Determine the [x, y] coordinate at the center of the cell enclosing the given text.  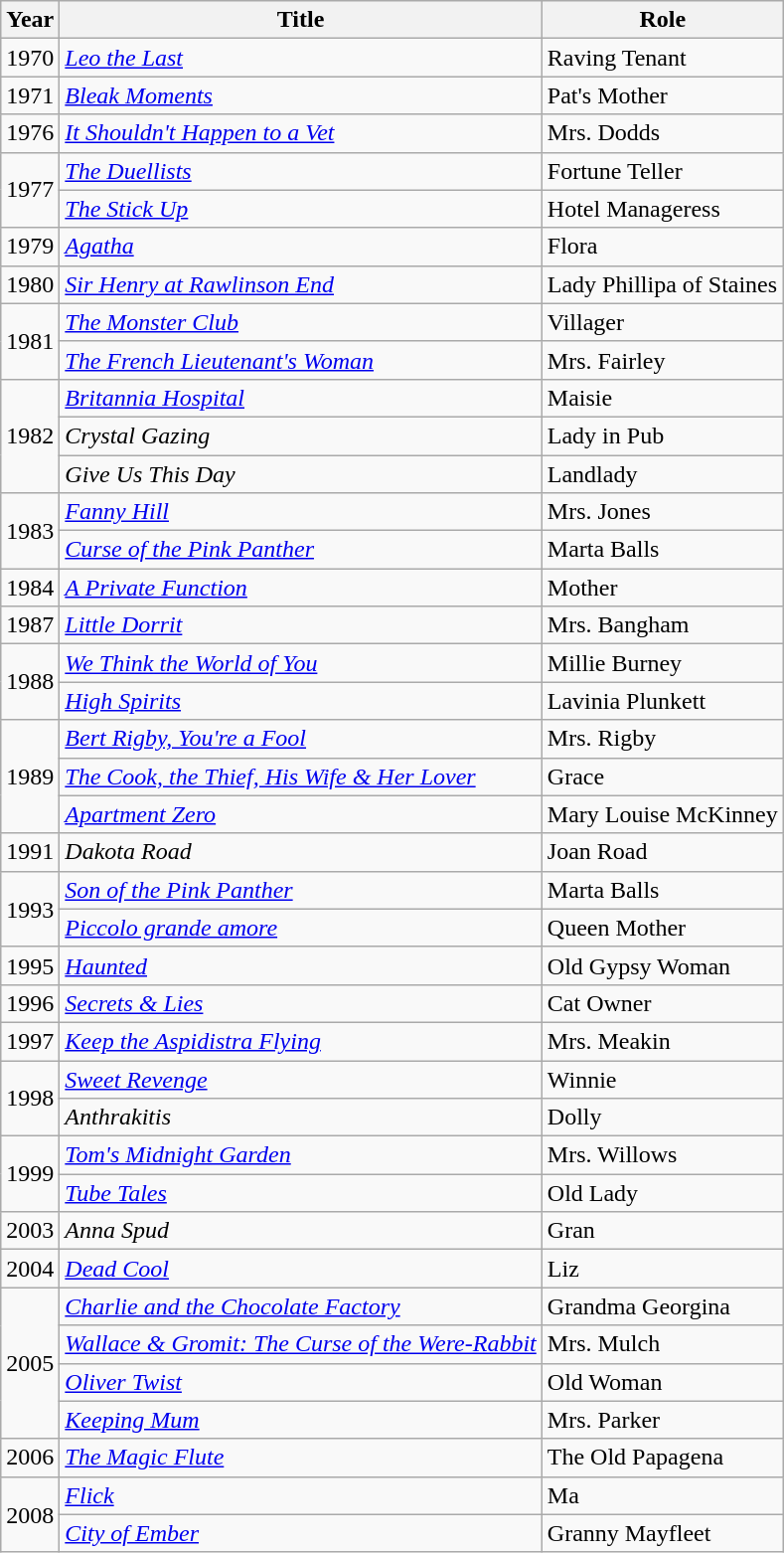
Wallace & Gromit: The Curse of the Were-Rabbit [300, 1344]
Britannia Hospital [300, 398]
Keeping Mum [300, 1420]
Lady Phillipa of Staines [662, 284]
The Stick Up [300, 209]
Hotel Manageress [662, 209]
Landlady [662, 474]
Son of the Pink Panther [300, 890]
The Old Papagena [662, 1458]
1997 [30, 1041]
Old Woman [662, 1382]
Mrs. Parker [662, 1420]
Agatha [300, 247]
Title [300, 20]
Lady in Pub [662, 435]
Role [662, 20]
2006 [30, 1458]
Piccolo grande amore [300, 928]
Leo the Last [300, 58]
Apartment Zero [300, 814]
Villager [662, 322]
Bleak Moments [300, 95]
1971 [30, 95]
Dead Cool [300, 1269]
Fortune Teller [662, 171]
The Monster Club [300, 322]
1999 [30, 1174]
The Cook, the Thief, His Wife & Her Lover [300, 776]
Millie Burney [662, 663]
Tom's Midnight Garden [300, 1155]
Mother [662, 588]
Pat's Mother [662, 95]
1998 [30, 1098]
1976 [30, 133]
Mrs. Willows [662, 1155]
2005 [30, 1363]
Sir Henry at Rawlinson End [300, 284]
Flick [300, 1495]
1970 [30, 58]
1987 [30, 625]
Grandma Georgina [662, 1306]
1982 [30, 435]
Mrs. Rigby [662, 739]
Joan Road [662, 852]
Sweet Revenge [300, 1079]
Grace [662, 776]
The Magic Flute [300, 1458]
Mrs. Fairley [662, 360]
Mrs. Meakin [662, 1041]
Haunted [300, 965]
Winnie [662, 1079]
We Think the World of You [300, 663]
Mary Louise McKinney [662, 814]
Liz [662, 1269]
Give Us This Day [300, 474]
Curse of the Pink Panther [300, 550]
2003 [30, 1231]
Old Lady [662, 1193]
City of Ember [300, 1533]
Ma [662, 1495]
Cat Owner [662, 1003]
Mrs. Bangham [662, 625]
Gran [662, 1231]
Raving Tenant [662, 58]
1993 [30, 909]
Keep the Aspidistra Flying [300, 1041]
Lavinia Plunkett [662, 701]
2004 [30, 1269]
It Shouldn't Happen to a Vet [300, 133]
Crystal Gazing [300, 435]
Dolly [662, 1118]
1983 [30, 531]
Secrets & Lies [300, 1003]
Bert Rigby, You're a Fool [300, 739]
1977 [30, 190]
Little Dorrit [300, 625]
Charlie and the Chocolate Factory [300, 1306]
1984 [30, 588]
Maisie [662, 398]
Tube Tales [300, 1193]
Granny Mayfleet [662, 1533]
1988 [30, 682]
High Spirits [300, 701]
Oliver Twist [300, 1382]
2008 [30, 1514]
The Duellists [300, 171]
1991 [30, 852]
1996 [30, 1003]
Flora [662, 247]
Mrs. Dodds [662, 133]
1980 [30, 284]
Anthrakitis [300, 1118]
Fanny Hill [300, 512]
1989 [30, 776]
Mrs. Jones [662, 512]
1995 [30, 965]
Year [30, 20]
The French Lieutenant's Woman [300, 360]
1979 [30, 247]
1981 [30, 341]
Queen Mother [662, 928]
Mrs. Mulch [662, 1344]
Old Gypsy Woman [662, 965]
Dakota Road [300, 852]
A Private Function [300, 588]
Anna Spud [300, 1231]
